Pinpoint the cell where the given text exists, returning its [X, Y] midpoint coordinate. 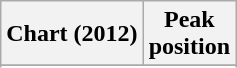
Chart (2012) [72, 34]
Peakposition [189, 34]
